Return the (X, Y) coordinate for the center point of the cell that contains the specified text.  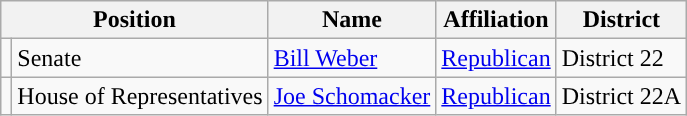
District 22 (621, 58)
District 22A (621, 96)
House of Representatives (140, 96)
Bill Weber (352, 58)
Affiliation (496, 20)
Position (134, 20)
Joe Schomacker (352, 96)
District (621, 20)
Senate (140, 58)
Name (352, 20)
